Provide the [X, Y] coordinate of the cell's center where the given text is located.  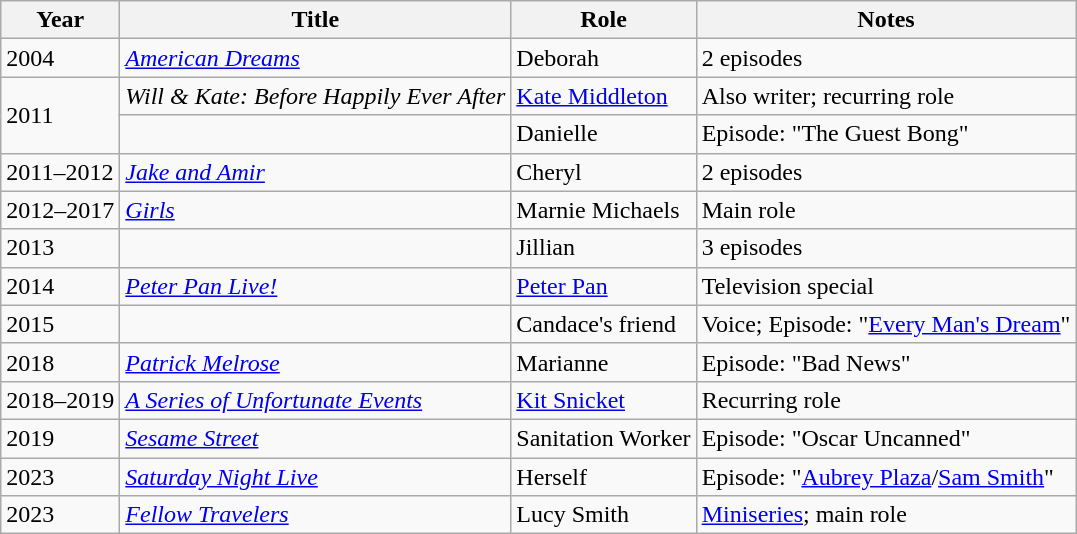
2014 [60, 286]
2019 [60, 438]
2011–2012 [60, 172]
2004 [60, 58]
Herself [604, 477]
Peter Pan [604, 286]
Episode: "Aubrey Plaza/Sam Smith" [886, 477]
Jillian [604, 248]
2015 [60, 324]
Fellow Travelers [316, 515]
Kate Middleton [604, 96]
2018–2019 [60, 400]
Candace's friend [604, 324]
Danielle [604, 134]
Television special [886, 286]
2011 [60, 115]
Cheryl [604, 172]
Year [60, 20]
3 episodes [886, 248]
Girls [316, 210]
2018 [60, 362]
2012–2017 [60, 210]
Will & Kate: Before Happily Ever After [316, 96]
Miniseries; main role [886, 515]
Kit Snicket [604, 400]
Main role [886, 210]
Patrick Melrose [316, 362]
Sanitation Worker [604, 438]
Voice; Episode: "Every Man's Dream" [886, 324]
2013 [60, 248]
Jake and Amir [316, 172]
Peter Pan Live! [316, 286]
A Series of Unfortunate Events [316, 400]
Also writer; recurring role [886, 96]
American Dreams [316, 58]
Marianne [604, 362]
Episode: "The Guest Bong" [886, 134]
Lucy Smith [604, 515]
Deborah [604, 58]
Notes [886, 20]
Marnie Michaels [604, 210]
Episode: "Bad News" [886, 362]
Sesame Street [316, 438]
Episode: "Oscar Uncanned" [886, 438]
Saturday Night Live [316, 477]
Role [604, 20]
Title [316, 20]
Recurring role [886, 400]
